Find where the given text appears and provide that cell's center as (X, Y) coordinate. 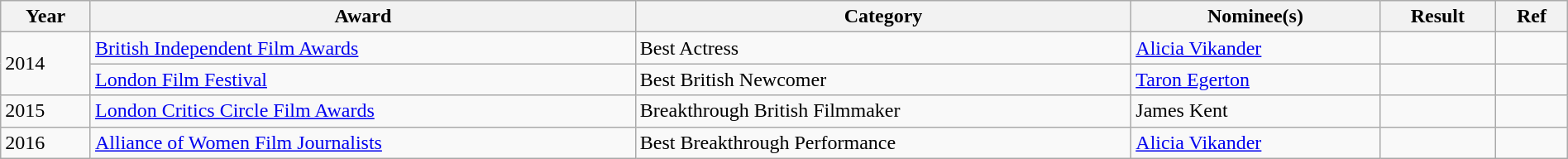
London Critics Circle Film Awards (362, 111)
Best British Newcomer (883, 79)
Ref (1532, 17)
2016 (46, 142)
2014 (46, 64)
British Independent Film Awards (362, 48)
Breakthrough British Filmmaker (883, 111)
Category (883, 17)
Best Actress (883, 48)
Nominee(s) (1255, 17)
Award (362, 17)
Taron Egerton (1255, 79)
James Kent (1255, 111)
Year (46, 17)
Alliance of Women Film Journalists (362, 142)
Result (1437, 17)
London Film Festival (362, 79)
Best Breakthrough Performance (883, 142)
2015 (46, 111)
